From the cell containing the given text, extract its center point as (X, Y) coordinate. 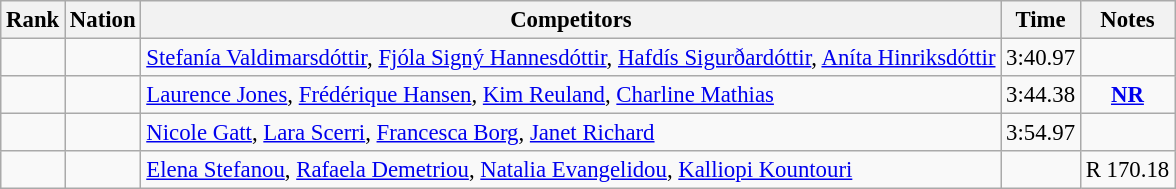
Competitors (571, 20)
R 170.18 (1127, 170)
NR (1127, 95)
Elena Stefanou, Rafaela Demetriou, Natalia Evangelidou, Kalliopi Kountouri (571, 170)
Time (1041, 20)
Nation (103, 20)
3:40.97 (1041, 58)
Stefanía Valdimarsdóttir, Fjóla Signý Hannesdóttir, Hafdís Sigurðardóttir, Aníta Hinriksdóttir (571, 58)
3:44.38 (1041, 95)
Laurence Jones, Frédérique Hansen, Kim Reuland, Charline Mathias (571, 95)
Notes (1127, 20)
Nicole Gatt, Lara Scerri, Francesca Borg, Janet Richard (571, 133)
3:54.97 (1041, 133)
Rank (33, 20)
